Find where the given text appears and provide that cell's center as [X, Y] coordinate. 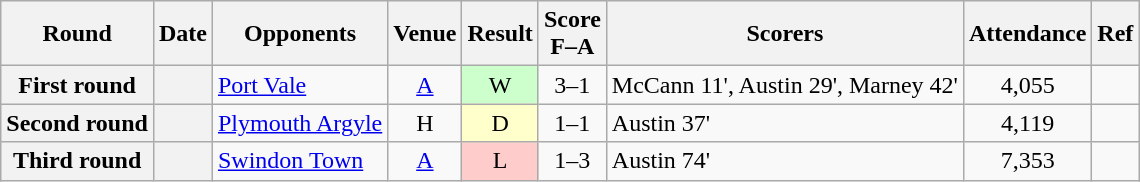
Opponents [300, 34]
W [500, 85]
McCann 11', Austin 29', Marney 42' [784, 85]
Result [500, 34]
Austin 74' [784, 161]
Port Vale [300, 85]
1–3 [572, 161]
Second round [78, 123]
First round [78, 85]
H [425, 123]
Date [182, 34]
3–1 [572, 85]
Attendance [1027, 34]
Venue [425, 34]
4,119 [1027, 123]
Austin 37' [784, 123]
D [500, 123]
7,353 [1027, 161]
Ref [1116, 34]
Round [78, 34]
Plymouth Argyle [300, 123]
L [500, 161]
4,055 [1027, 85]
ScoreF–A [572, 34]
Scorers [784, 34]
1–1 [572, 123]
Third round [78, 161]
Swindon Town [300, 161]
